Locate the cell with the specified text and output its (X, Y) center coordinate. 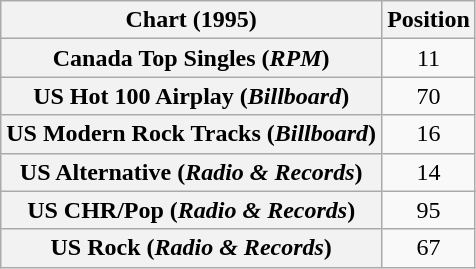
Chart (1995) (192, 20)
US CHR/Pop (Radio & Records) (192, 210)
US Hot 100 Airplay (Billboard) (192, 96)
70 (429, 96)
Canada Top Singles (RPM) (192, 58)
US Modern Rock Tracks (Billboard) (192, 134)
US Rock (Radio & Records) (192, 248)
67 (429, 248)
95 (429, 210)
US Alternative (Radio & Records) (192, 172)
16 (429, 134)
14 (429, 172)
Position (429, 20)
11 (429, 58)
